Detect which cell encompasses the target text, then output its [X, Y] center coordinate. 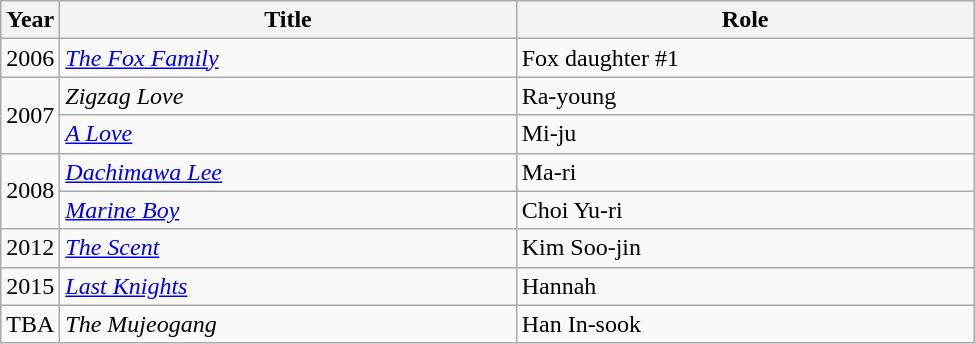
2006 [30, 58]
2007 [30, 115]
Fox daughter #1 [745, 58]
Choi Yu-ri [745, 210]
The Scent [288, 248]
A Love [288, 134]
Dachimawa Lee [288, 172]
2012 [30, 248]
Kim Soo-jin [745, 248]
Ma-ri [745, 172]
The Fox Family [288, 58]
Mi-ju [745, 134]
Han In-sook [745, 324]
2015 [30, 286]
Ra-young [745, 96]
Hannah [745, 286]
Role [745, 20]
Marine Boy [288, 210]
Last Knights [288, 286]
TBA [30, 324]
Year [30, 20]
Zigzag Love [288, 96]
Title [288, 20]
2008 [30, 191]
The Mujeogang [288, 324]
